Output the (x, y) coordinate of the center of the cell containing the given text.  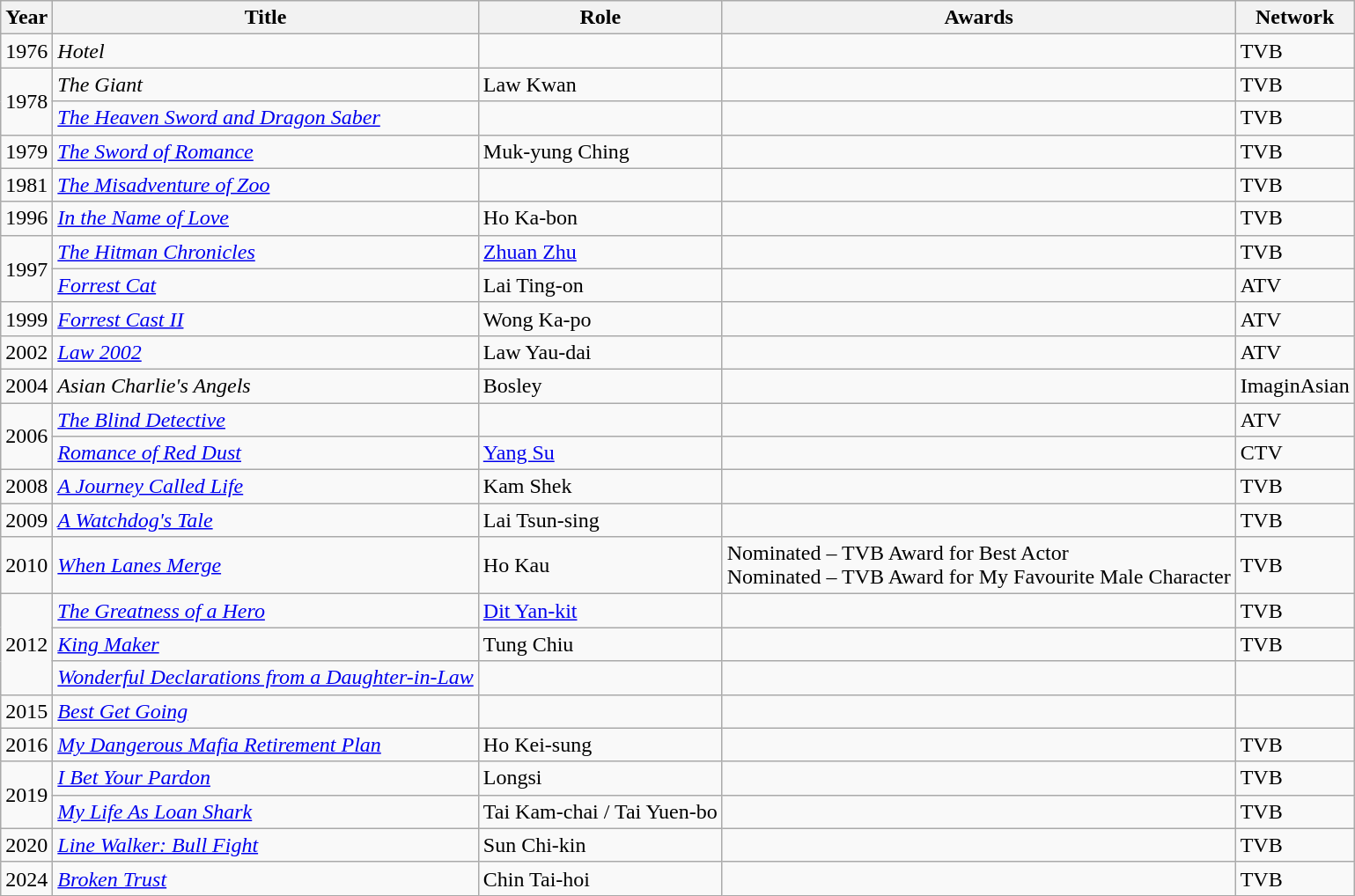
ImaginAsian (1294, 386)
2012 (26, 644)
Wonderful Declarations from a Daughter-in-Law (266, 678)
Bosley (600, 386)
Forrest Cast II (266, 319)
Lai Ting-on (600, 285)
1996 (26, 218)
Tai Kam-chai / Tai Yuen-bo (600, 812)
1981 (26, 185)
Longsi (600, 778)
Nominated – TVB Award for Best ActorNominated – TVB Award for My Favourite Male Character (979, 565)
Title (266, 18)
Ho Kau (600, 565)
The Misadventure of Zoo (266, 185)
Yang Su (600, 453)
In the Name of Love (266, 218)
2004 (26, 386)
1978 (26, 101)
Law Kwan (600, 84)
2016 (26, 745)
Wong Ka-po (600, 319)
2008 (26, 487)
Zhuan Zhu (600, 252)
Muk-yung Ching (600, 151)
1979 (26, 151)
The Blind Detective (266, 420)
1999 (26, 319)
Tung Chiu (600, 644)
CTV (1294, 453)
Best Get Going (266, 711)
Romance of Red Dust (266, 453)
The Hitman Chronicles (266, 252)
A Journey Called Life (266, 487)
The Heaven Sword and Dragon Saber (266, 118)
A Watchdog's Tale (266, 520)
2020 (26, 845)
2024 (26, 878)
2019 (26, 795)
Law Yau-dai (600, 352)
Forrest Cat (266, 285)
Law 2002 (266, 352)
1976 (26, 51)
1997 (26, 268)
Hotel (266, 51)
King Maker (266, 644)
2006 (26, 437)
2002 (26, 352)
Line Walker: Bull Fight (266, 845)
Broken Trust (266, 878)
The Sword of Romance (266, 151)
When Lanes Merge (266, 565)
Chin Tai-hoi (600, 878)
2010 (26, 565)
2009 (26, 520)
My Life As Loan Shark (266, 812)
Sun Chi-kin (600, 845)
Ho Ka-bon (600, 218)
Ho Kei-sung (600, 745)
Awards (979, 18)
Network (1294, 18)
2015 (26, 711)
Kam Shek (600, 487)
The Giant (266, 84)
Lai Tsun-sing (600, 520)
Year (26, 18)
Dit Yan-kit (600, 611)
Role (600, 18)
My Dangerous Mafia Retirement Plan (266, 745)
The Greatness of a Hero (266, 611)
Asian Charlie's Angels (266, 386)
I Bet Your Pardon (266, 778)
